Identify which cell holds the provided text, then report its [x, y] central coordinate. 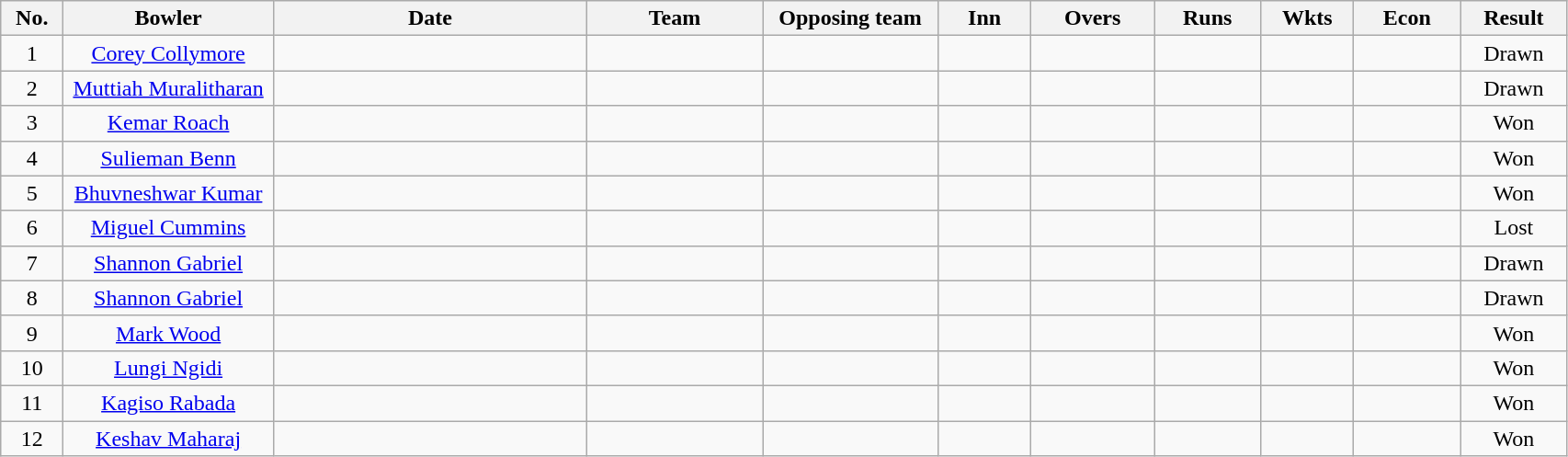
5 [32, 193]
Miguel Cummins [169, 228]
11 [32, 403]
Kagiso Rabada [169, 403]
Wkts [1307, 18]
1 [32, 53]
2 [32, 88]
Lost [1514, 228]
Muttiah Muralitharan [169, 88]
4 [32, 158]
10 [32, 368]
Team [675, 18]
8 [32, 298]
Runs [1208, 18]
Overs [1093, 18]
3 [32, 123]
Kemar Roach [169, 123]
Opposing team [851, 18]
9 [32, 333]
12 [32, 439]
Lungi Ngidi [169, 368]
No. [32, 18]
Bowler [169, 18]
Keshav Maharaj [169, 439]
Bhuvneshwar Kumar [169, 193]
7 [32, 263]
Mark Wood [169, 333]
Corey Collymore [169, 53]
Econ [1407, 18]
Inn [985, 18]
Sulieman Benn [169, 158]
6 [32, 228]
Result [1514, 18]
Date [430, 18]
